Identify which cell holds the provided text, then report its [x, y] central coordinate. 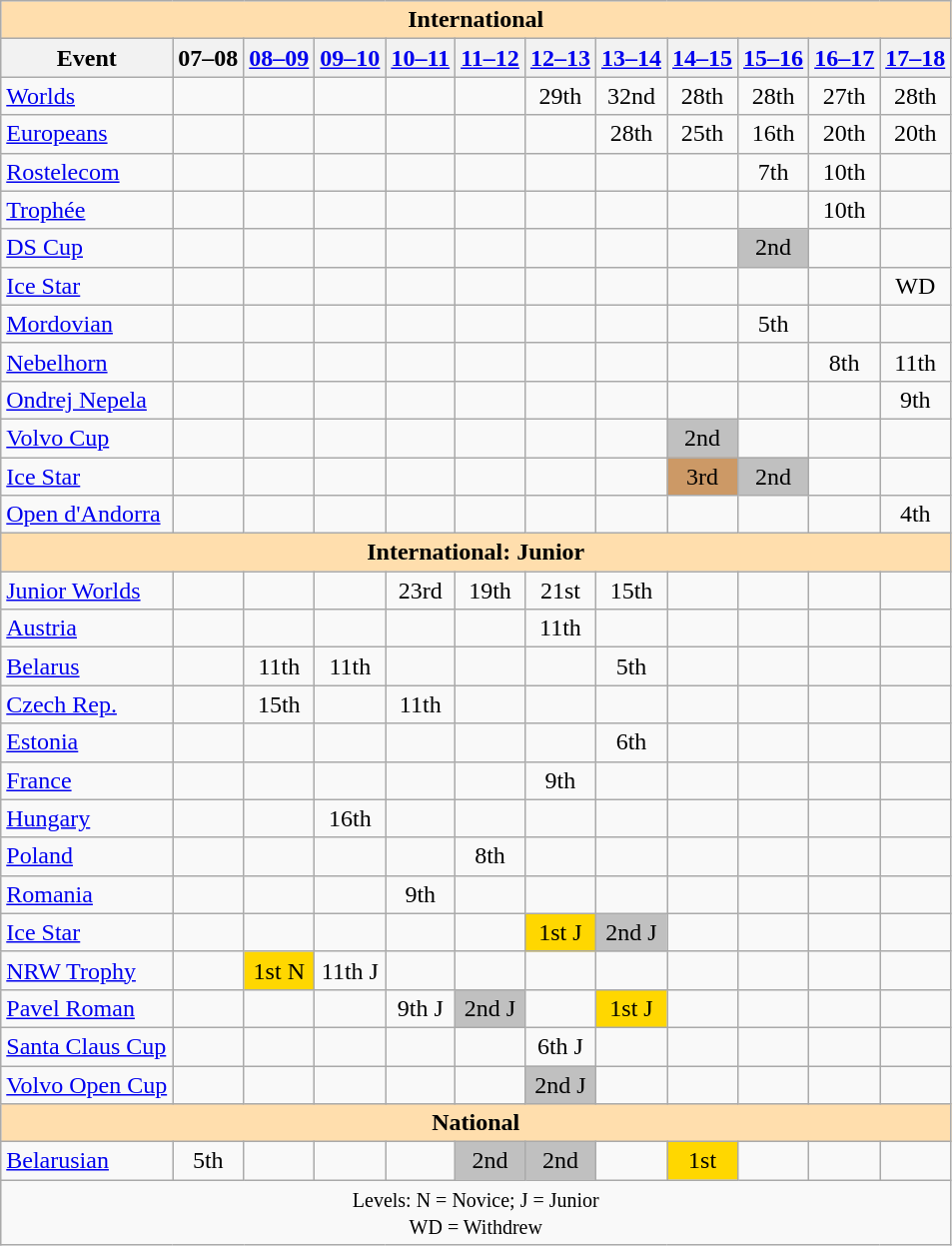
Mordovian [87, 324]
08–09 [280, 58]
Austria [87, 628]
Poland [87, 856]
Worlds [87, 96]
9th J [421, 1008]
Volvo Cup [87, 438]
Belarus [87, 666]
13–14 [631, 58]
17–18 [915, 58]
Pavel Roman [87, 1008]
Belarusian [87, 1161]
6th J [559, 1046]
16–17 [845, 58]
Nebelhorn [87, 362]
International: Junior [476, 553]
27th [845, 96]
1st N [280, 970]
WD [915, 286]
Trophée [87, 210]
NRW Trophy [87, 970]
15–16 [773, 58]
7th [773, 172]
6th [631, 742]
International [476, 20]
25th [703, 134]
10–11 [421, 58]
DS Cup [87, 248]
32nd [631, 96]
Europeans [87, 134]
Czech Rep. [87, 704]
29th [559, 96]
07–08 [208, 58]
21st [559, 591]
Rostelecom [87, 172]
Levels: N = Novice; J = Junior WD = Withdrew [476, 1213]
Junior Worlds [87, 591]
Hungary [87, 818]
23rd [421, 591]
09–10 [350, 58]
National [476, 1123]
Ondrej Nepela [87, 400]
19th [490, 591]
11–12 [490, 58]
11th J [350, 970]
Event [87, 58]
1st [703, 1161]
France [87, 780]
Santa Claus Cup [87, 1046]
Volvo Open Cup [87, 1084]
14–15 [703, 58]
Romania [87, 894]
3rd [703, 477]
12–13 [559, 58]
Open d'Andorra [87, 515]
4th [915, 515]
Estonia [87, 742]
